Output the [X, Y] coordinate of the center of the cell containing the given text.  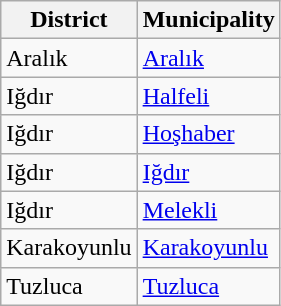
Halfeli [208, 96]
Hoşhaber [208, 134]
Municipality [208, 20]
Melekli [208, 210]
District [69, 20]
